Provide the [x, y] coordinate of the cell's center where the given text is located.  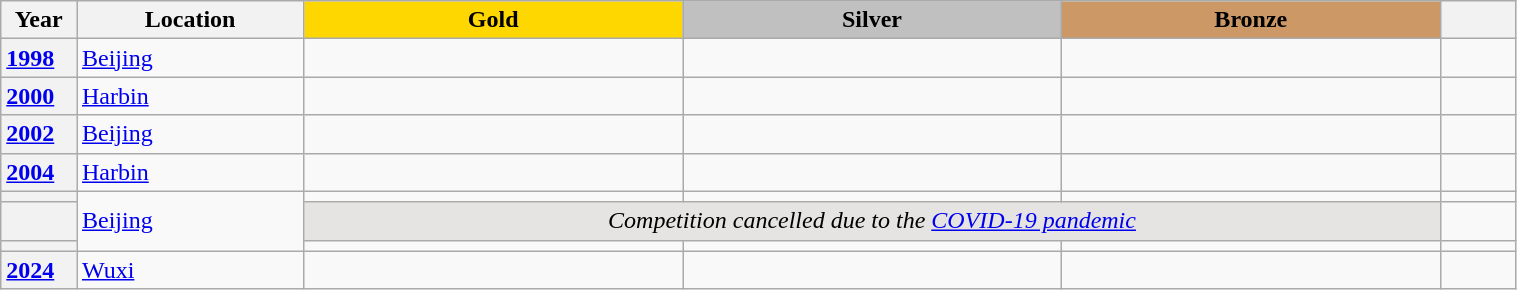
2004 [39, 172]
2002 [39, 134]
Year [39, 20]
Bronze [1250, 20]
Wuxi [190, 270]
Gold [494, 20]
Silver [872, 20]
1998 [39, 58]
Location [190, 20]
2000 [39, 96]
2024 [39, 270]
Competition cancelled due to the COVID-19 pandemic [872, 221]
